Return the [X, Y] coordinate for the center point of the cell that contains the specified text.  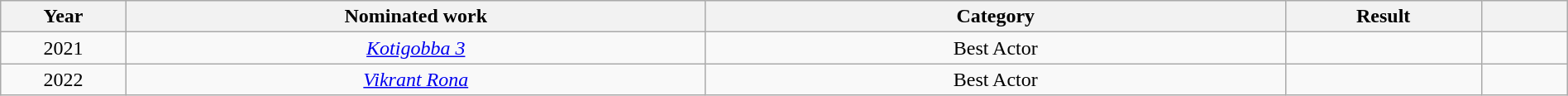
Kotigobba 3 [415, 48]
Vikrant Rona [415, 79]
Result [1383, 17]
Category [996, 17]
Year [64, 17]
2022 [64, 79]
2021 [64, 48]
Nominated work [415, 17]
